Scan for the cell matching the given text and deliver its [X, Y] coordinate at center. 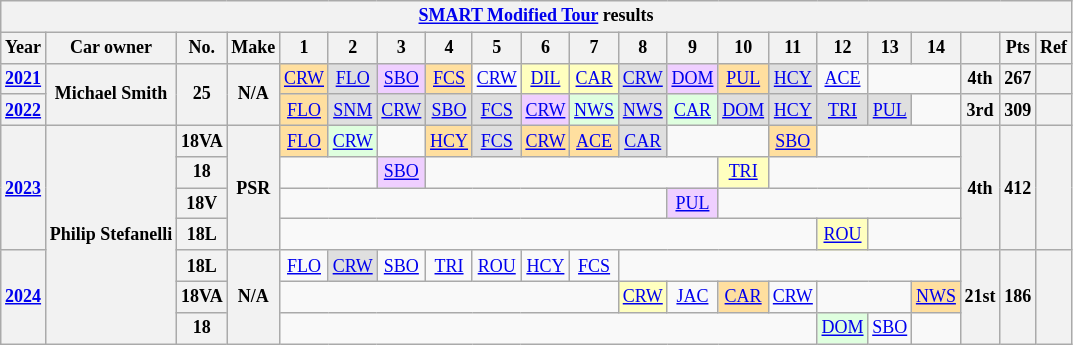
Make [254, 48]
5 [496, 48]
2023 [24, 188]
2022 [24, 110]
14 [936, 48]
Michael Smith [110, 94]
PSR [254, 188]
JAC [692, 296]
2021 [24, 78]
SMART Modified Tour results [536, 16]
10 [744, 48]
267 [1018, 78]
3 [402, 48]
1 [304, 48]
Philip Stefanelli [110, 234]
2 [352, 48]
13 [890, 48]
21st [980, 297]
Car owner [110, 48]
25 [202, 94]
186 [1018, 297]
SNM [352, 110]
309 [1018, 110]
Year [24, 48]
Pts [1018, 48]
3rd [980, 110]
412 [1018, 188]
6 [546, 48]
4 [450, 48]
DIL [546, 78]
11 [792, 48]
8 [642, 48]
Ref [1054, 48]
18V [202, 204]
2024 [24, 297]
No. [202, 48]
9 [692, 48]
12 [842, 48]
7 [594, 48]
